Locate the cell with the specified text and output its [x, y] center coordinate. 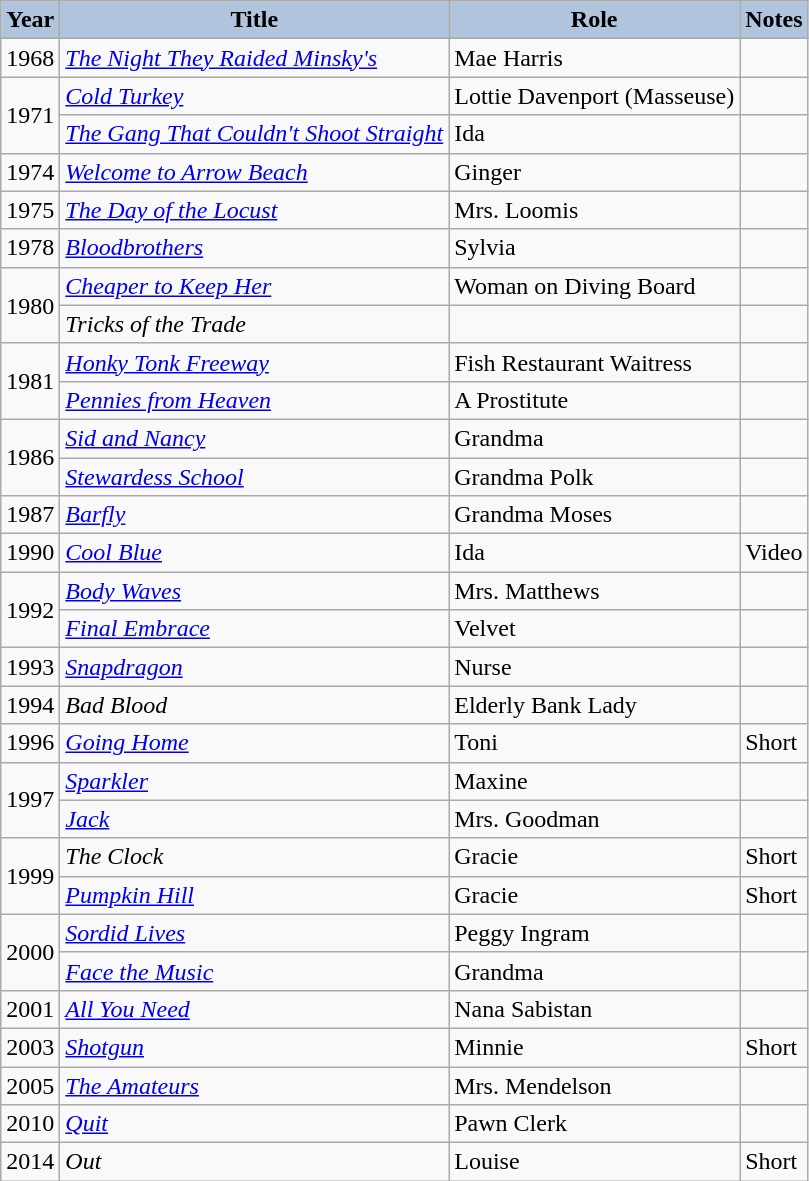
Quit [254, 1124]
Pumpkin Hill [254, 895]
Grandma Moses [594, 515]
Face the Music [254, 971]
Bad Blood [254, 705]
Cold Turkey [254, 96]
Honky Tonk Freeway [254, 362]
1968 [30, 58]
1999 [30, 876]
Snapdragon [254, 667]
Cool Blue [254, 553]
Lottie Davenport (Masseuse) [594, 96]
1971 [30, 115]
Out [254, 1162]
Pennies from Heaven [254, 400]
Mrs. Matthews [594, 591]
The Amateurs [254, 1085]
Title [254, 20]
2005 [30, 1085]
Pawn Clerk [594, 1124]
Tricks of the Trade [254, 324]
Velvet [594, 629]
1981 [30, 381]
1997 [30, 800]
1994 [30, 705]
1987 [30, 515]
Stewardess School [254, 477]
Fish Restaurant Waitress [594, 362]
1996 [30, 743]
Year [30, 20]
All You Need [254, 1009]
Ginger [594, 172]
Nana Sabistan [594, 1009]
Shotgun [254, 1047]
The Day of the Locust [254, 210]
The Clock [254, 857]
Bloodbrothers [254, 248]
1975 [30, 210]
Cheaper to Keep Her [254, 286]
Barfly [254, 515]
1992 [30, 610]
Mrs. Loomis [594, 210]
1986 [30, 457]
1974 [30, 172]
The Gang That Couldn't Shoot Straight [254, 134]
Body Waves [254, 591]
Going Home [254, 743]
2001 [30, 1009]
Role [594, 20]
Minnie [594, 1047]
Mae Harris [594, 58]
Final Embrace [254, 629]
Maxine [594, 781]
The Night They Raided Minsky's [254, 58]
Mrs. Goodman [594, 819]
Elderly Bank Lady [594, 705]
Video [774, 553]
Peggy Ingram [594, 933]
Woman on Diving Board [594, 286]
Louise [594, 1162]
1993 [30, 667]
2010 [30, 1124]
Sordid Lives [254, 933]
2000 [30, 952]
Mrs. Mendelson [594, 1085]
Nurse [594, 667]
Sylvia [594, 248]
1978 [30, 248]
A Prostitute [594, 400]
Welcome to Arrow Beach [254, 172]
Sid and Nancy [254, 438]
2014 [30, 1162]
Toni [594, 743]
Notes [774, 20]
Jack [254, 819]
2003 [30, 1047]
Grandma Polk [594, 477]
1990 [30, 553]
1980 [30, 305]
Sparkler [254, 781]
